Find where the given text appears and provide that cell's center as [X, Y] coordinate. 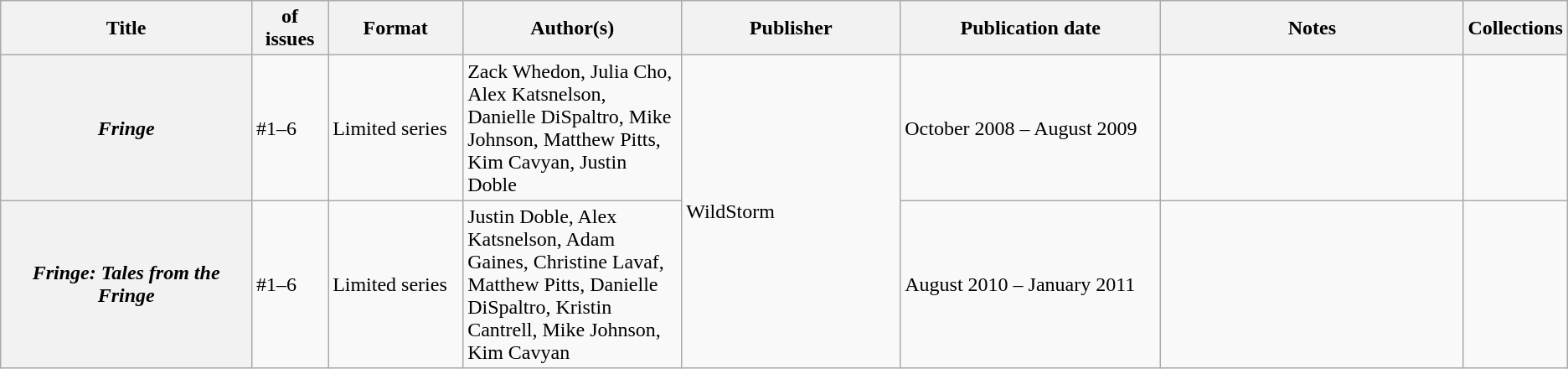
WildStorm [791, 211]
Publisher [791, 29]
Author(s) [573, 29]
Zack Whedon, Julia Cho, Alex Katsnelson, Danielle DiSpaltro, Mike Johnson, Matthew Pitts, Kim Cavyan, Justin Doble [573, 127]
October 2008 – August 2009 [1030, 127]
Notes [1312, 29]
Justin Doble, Alex Katsnelson, Adam Gaines, Christine Lavaf, Matthew Pitts, Danielle DiSpaltro, Kristin Cantrell, Mike Johnson, Kim Cavyan [573, 284]
Title [126, 29]
Publication date [1030, 29]
of issues [290, 29]
Collections [1515, 29]
Fringe [126, 127]
Fringe: Tales from the Fringe [126, 284]
August 2010 – January 2011 [1030, 284]
Format [395, 29]
